Capture the cell that displays the provided text and extract its [X, Y] central coordinate. 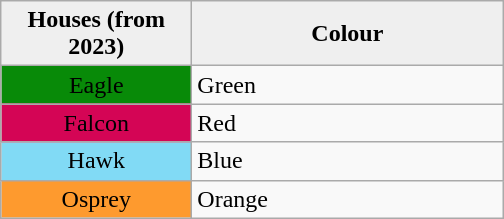
Orange [348, 199]
Blue [348, 161]
Falcon [96, 123]
Hawk [96, 161]
Houses (from 2023) [96, 34]
Red [348, 123]
Green [348, 85]
Osprey [96, 199]
Eagle [96, 85]
Colour [348, 34]
